Provide the (x, y) coordinate of the cell's center where the given text is located.  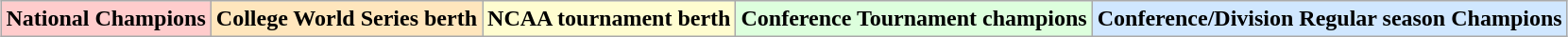
College World Series berth (346, 19)
National Champions (106, 19)
Conference Tournament champions (914, 19)
NCAA tournament berth (609, 19)
Conference/Division Regular season Champions (1330, 19)
